Provide the [x, y] coordinate of the cell's center where the given text is located.  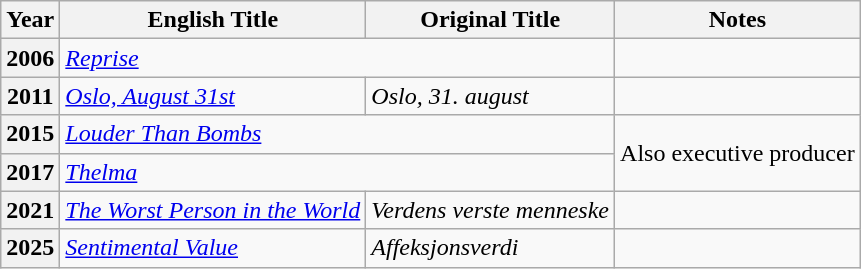
Original Title [490, 20]
Notes [738, 20]
English Title [213, 20]
The Worst Person in the World [213, 210]
2021 [30, 210]
Oslo, 31. august [490, 96]
2025 [30, 248]
2006 [30, 58]
Also executive producer [738, 153]
Sentimental Value [213, 248]
2015 [30, 134]
2017 [30, 172]
Oslo, August 31st [213, 96]
Affeksjonsverdi [490, 248]
Reprise [338, 58]
Year [30, 20]
Thelma [338, 172]
Verdens verste menneske [490, 210]
2011 [30, 96]
Louder Than Bombs [338, 134]
